Capture the cell that displays the provided text and extract its [X, Y] central coordinate. 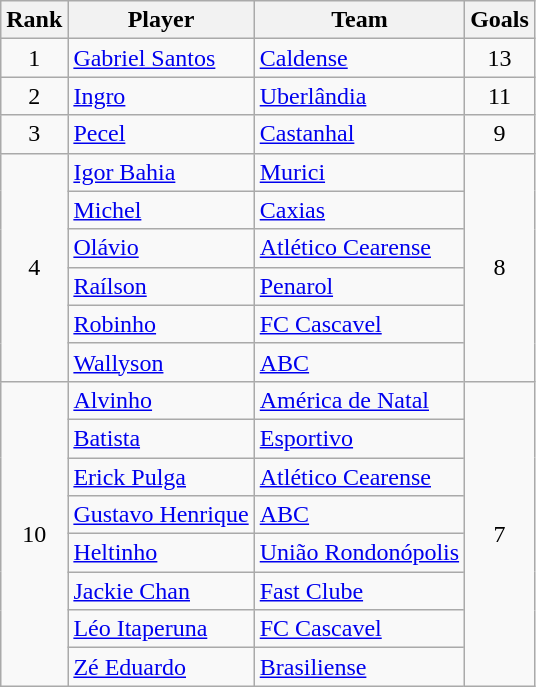
Robinho [161, 324]
Ingro [161, 96]
Olávio [161, 248]
13 [500, 58]
América de Natal [359, 400]
Caxias [359, 210]
7 [500, 533]
Penarol [359, 286]
Brasiliense [359, 667]
Pecel [161, 134]
Erick Pulga [161, 477]
Zé Eduardo [161, 667]
Caldense [359, 58]
1 [34, 58]
Heltinho [161, 553]
11 [500, 96]
Léo Itaperuna [161, 629]
Murici [359, 172]
Esportivo [359, 438]
8 [500, 267]
União Rondonópolis [359, 553]
4 [34, 267]
Batista [161, 438]
10 [34, 533]
Rank [34, 20]
9 [500, 134]
Goals [500, 20]
Jackie Chan [161, 591]
Wallyson [161, 362]
Gabriel Santos [161, 58]
Gustavo Henrique [161, 515]
2 [34, 96]
Uberlândia [359, 96]
Alvinho [161, 400]
Player [161, 20]
Fast Clube [359, 591]
Raílson [161, 286]
Castanhal [359, 134]
Michel [161, 210]
Team [359, 20]
3 [34, 134]
Igor Bahia [161, 172]
